Locate the cell with the specified text and output its [x, y] center coordinate. 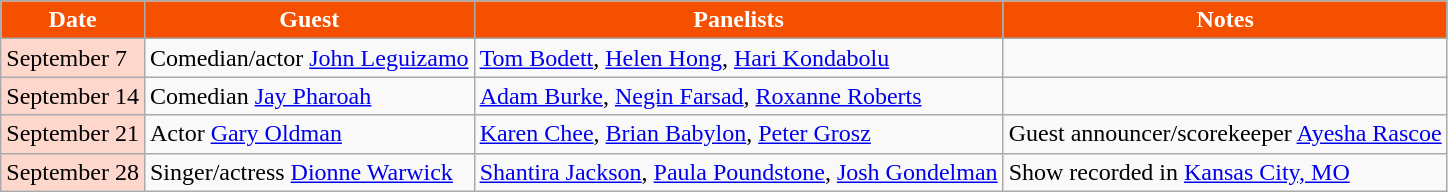
Comedian Jay Pharoah [309, 96]
September 28 [73, 172]
Show recorded in Kansas City, MO [1225, 172]
Guest [309, 20]
Actor Gary Oldman [309, 134]
Date [73, 20]
Karen Chee, Brian Babylon, Peter Grosz [738, 134]
Singer/actress Dionne Warwick [309, 172]
Panelists [738, 20]
Guest announcer/scorekeeper Ayesha Rascoe [1225, 134]
Tom Bodett, Helen Hong, Hari Kondabolu [738, 58]
Comedian/actor John Leguizamo [309, 58]
September 14 [73, 96]
Shantira Jackson, Paula Poundstone, Josh Gondelman [738, 172]
Adam Burke, Negin Farsad, Roxanne Roberts [738, 96]
September 21 [73, 134]
Notes [1225, 20]
September 7 [73, 58]
